Return the (x, y) coordinate for the center point of the cell that contains the specified text.  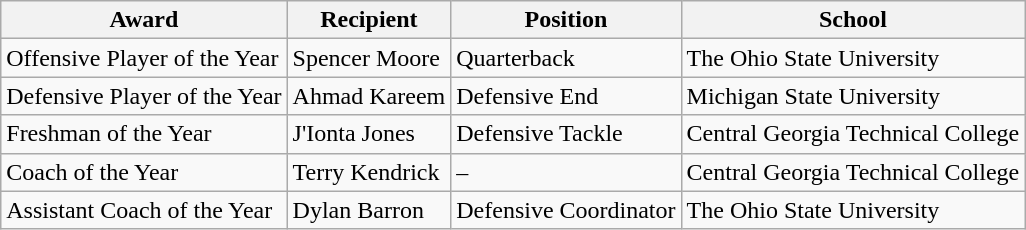
Assistant Coach of the Year (144, 210)
Recipient (369, 20)
Defensive Tackle (566, 134)
Spencer Moore (369, 58)
– (566, 172)
Coach of the Year (144, 172)
Quarterback (566, 58)
Defensive Coordinator (566, 210)
Defensive Player of the Year (144, 96)
Position (566, 20)
Freshman of the Year (144, 134)
Terry Kendrick (369, 172)
J'Ionta Jones (369, 134)
Defensive End (566, 96)
School (853, 20)
Award (144, 20)
Ahmad Kareem (369, 96)
Dylan Barron (369, 210)
Michigan State University (853, 96)
Offensive Player of the Year (144, 58)
